Scan for the cell matching the given text and deliver its (X, Y) coordinate at center. 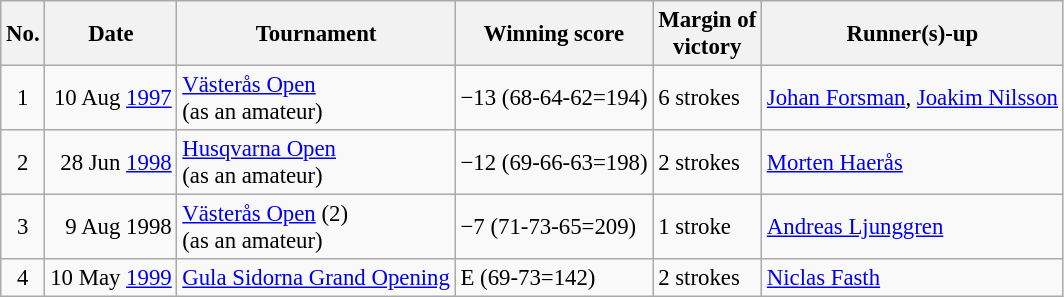
6 strokes (708, 98)
10 Aug 1997 (111, 98)
E (69-73=142) (554, 278)
Tournament (316, 34)
Västerås Open(as an amateur) (316, 98)
Johan Forsman, Joakim Nilsson (913, 98)
10 May 1999 (111, 278)
3 (23, 228)
Winning score (554, 34)
Margin ofvictory (708, 34)
Husqvarna Open(as an amateur) (316, 162)
Andreas Ljunggren (913, 228)
No. (23, 34)
−13 (68-64-62=194) (554, 98)
1 stroke (708, 228)
Date (111, 34)
−12 (69-66-63=198) (554, 162)
Runner(s)-up (913, 34)
Västerås Open (2)(as an amateur) (316, 228)
9 Aug 1998 (111, 228)
2 (23, 162)
−7 (71-73-65=209) (554, 228)
4 (23, 278)
Gula Sidorna Grand Opening (316, 278)
Niclas Fasth (913, 278)
Morten Haerås (913, 162)
1 (23, 98)
28 Jun 1998 (111, 162)
